Provide the [x, y] coordinate of the cell's center where the given text is located.  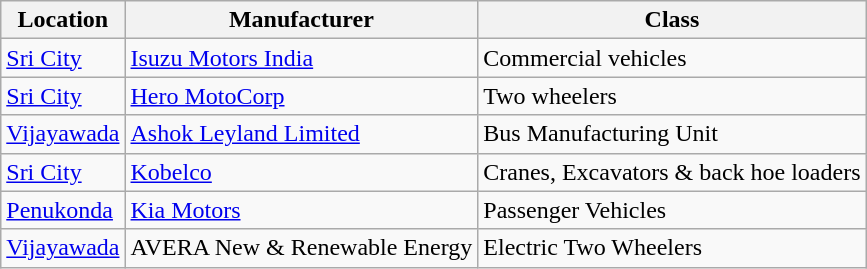
Electric Two Wheelers [672, 248]
Kobelco [302, 172]
Ashok Leyland Limited [302, 134]
Penukonda [63, 210]
Bus Manufacturing Unit [672, 134]
Cranes, Excavators & back hoe loaders [672, 172]
Passenger Vehicles [672, 210]
Manufacturer [302, 20]
AVERA New & Renewable Energy [302, 248]
Location [63, 20]
Kia Motors [302, 210]
Commercial vehicles [672, 58]
Isuzu Motors India [302, 58]
Class [672, 20]
Two wheelers [672, 96]
Hero MotoCorp [302, 96]
